Pinpoint the cell where the given text exists, returning its [x, y] midpoint coordinate. 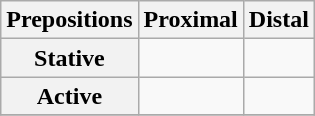
Stative [70, 58]
Distal [278, 20]
Prepositions [70, 20]
Proximal [190, 20]
Active [70, 96]
